Detect which cell encompasses the target text, then output its [x, y] center coordinate. 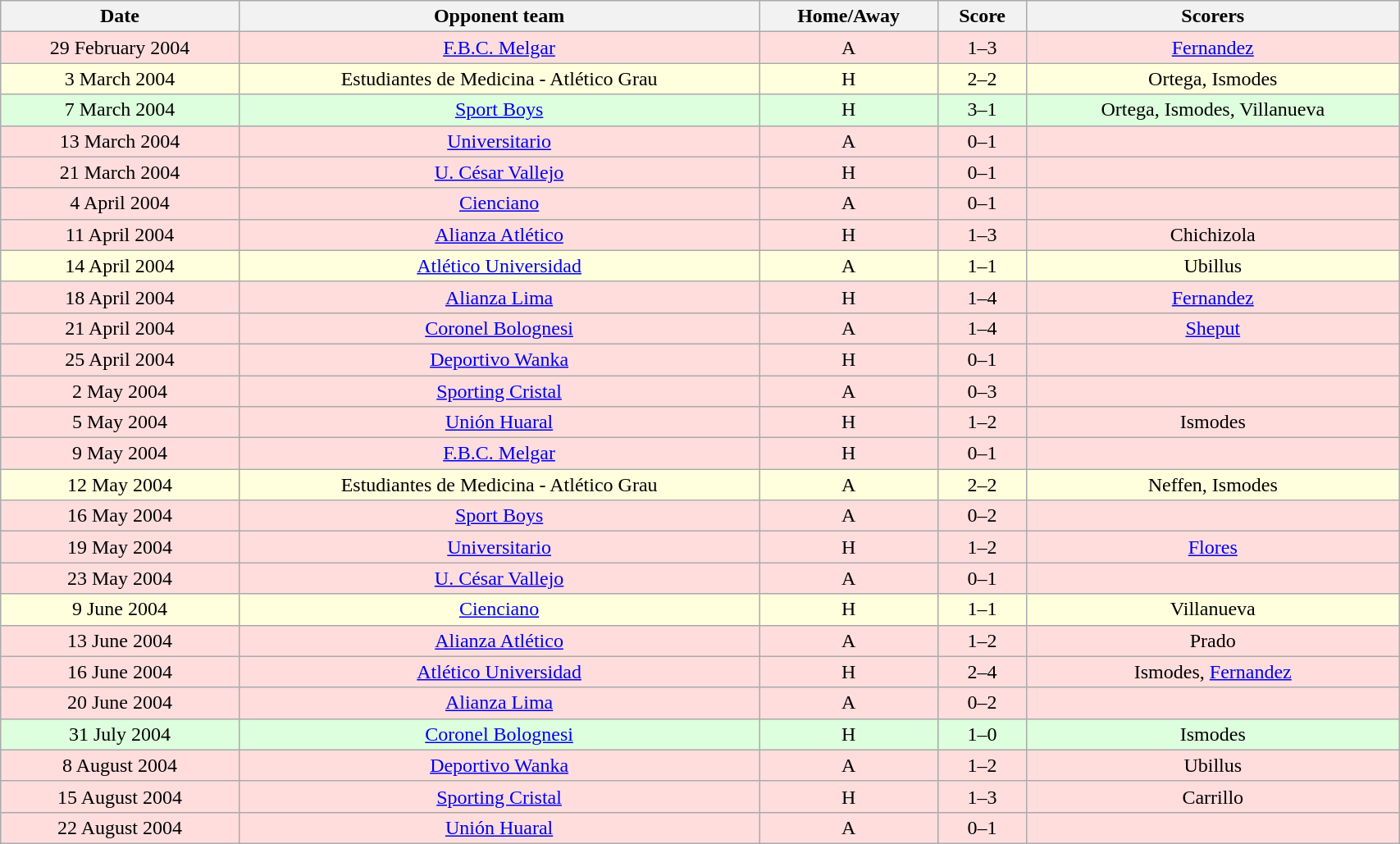
Ismodes, Fernandez [1213, 672]
Ortega, Ismodes [1213, 79]
15 August 2004 [120, 796]
9 June 2004 [120, 609]
Prado [1213, 641]
5 May 2004 [120, 422]
11 April 2004 [120, 235]
23 May 2004 [120, 578]
14 April 2004 [120, 266]
Chichizola [1213, 235]
18 April 2004 [120, 297]
31 July 2004 [120, 734]
13 March 2004 [120, 141]
Score [983, 16]
0–3 [983, 391]
19 May 2004 [120, 547]
Flores [1213, 547]
3 March 2004 [120, 79]
16 June 2004 [120, 672]
25 April 2004 [120, 359]
21 March 2004 [120, 172]
12 May 2004 [120, 485]
Carrillo [1213, 796]
2–4 [983, 672]
16 May 2004 [120, 516]
Ortega, Ismodes, Villanueva [1213, 110]
2 May 2004 [120, 391]
20 June 2004 [120, 703]
7 March 2004 [120, 110]
13 June 2004 [120, 641]
29 February 2004 [120, 48]
4 April 2004 [120, 203]
8 August 2004 [120, 765]
Date [120, 16]
Villanueva [1213, 609]
Home/Away [848, 16]
22 August 2004 [120, 828]
Sheput [1213, 328]
Neffen, Ismodes [1213, 485]
Scorers [1213, 16]
3–1 [983, 110]
21 April 2004 [120, 328]
9 May 2004 [120, 454]
1–0 [983, 734]
Opponent team [499, 16]
